Provide the [x, y] coordinate of the cell's center where the given text is located.  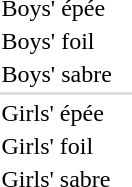
Boys' sabre [56, 74]
Girls' épée [56, 113]
Boys' foil [56, 41]
Girls' foil [56, 146]
